Search for the cell housing the specified text and yield its (X, Y) center coordinate. 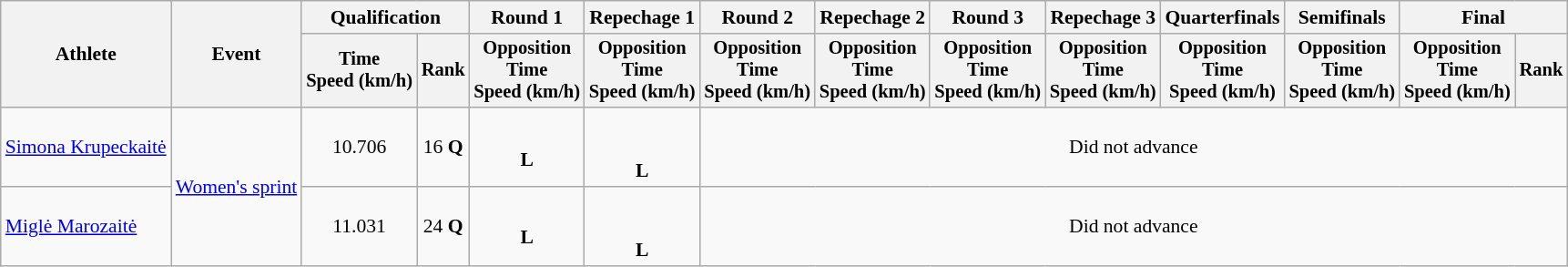
Women's sprint (237, 186)
Qualification (385, 17)
Quarterfinals (1223, 17)
Repechage 1 (643, 17)
Round 3 (987, 17)
10.706 (359, 148)
24 Q (443, 226)
Semifinals (1342, 17)
Final (1483, 17)
11.031 (359, 226)
Round 1 (526, 17)
TimeSpeed (km/h) (359, 71)
Round 2 (758, 17)
Repechage 3 (1104, 17)
16 Q (443, 148)
Event (237, 55)
Simona Krupeckaitė (86, 148)
Athlete (86, 55)
Miglė Marozaitė (86, 226)
Repechage 2 (872, 17)
